Identify which cell holds the provided text, then report its (x, y) central coordinate. 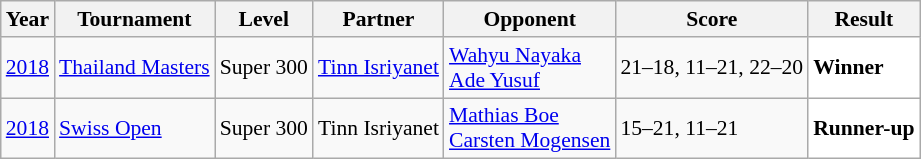
Thailand Masters (134, 68)
Swiss Open (134, 128)
21–18, 11–21, 22–20 (712, 68)
Opponent (530, 19)
Wahyu Nayaka Ade Yusuf (530, 68)
Tournament (134, 19)
Level (264, 19)
Score (712, 19)
Runner-up (864, 128)
Result (864, 19)
Mathias Boe Carsten Mogensen (530, 128)
15–21, 11–21 (712, 128)
Winner (864, 68)
Partner (378, 19)
Year (28, 19)
